Locate the cell with the specified text and output its (x, y) center coordinate. 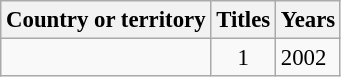
Titles (244, 20)
1 (244, 58)
Country or territory (106, 20)
Years (308, 20)
2002 (308, 58)
